Find where the given text appears and provide that cell's center as (X, Y) coordinate. 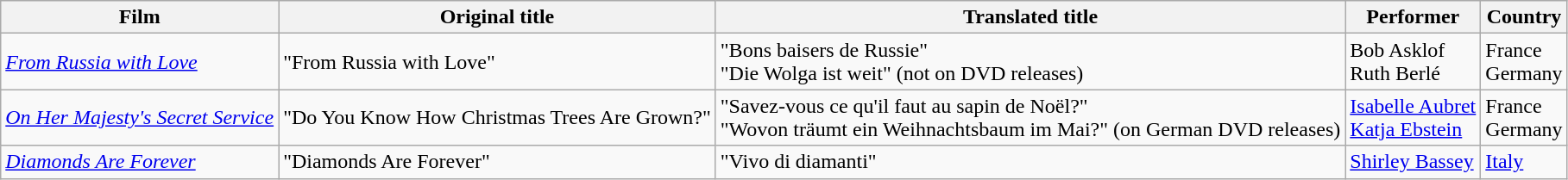
"Bons baisers de Russie""Die Wolga ist weit" (not on DVD releases) (1030, 62)
Isabelle AubretKatja Ebstein (1414, 117)
Shirley Bassey (1414, 162)
Original title (497, 17)
"Do You Know How Christmas Trees Are Grown?" (497, 117)
Performer (1414, 17)
Country (1524, 17)
Bob AsklofRuth Berlé (1414, 62)
"From Russia with Love" (497, 62)
Translated title (1030, 17)
Film (140, 17)
Italy (1524, 162)
Diamonds Are Forever (140, 162)
"Vivo di diamanti" (1030, 162)
"Diamonds Are Forever" (497, 162)
On Her Majesty's Secret Service (140, 117)
"Savez-vous ce qu'il faut au sapin de Noël?""Wovon träumt ein Weihnachtsbaum im Mai?" (on German DVD releases) (1030, 117)
From Russia with Love (140, 62)
